Extract the [x, y] coordinate from the center of the cell holding the provided text.  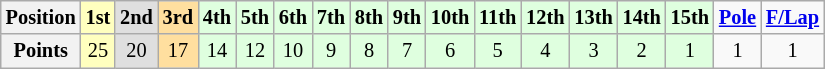
10 [293, 51]
6th [293, 17]
12th [545, 17]
5th [255, 17]
15th [690, 17]
8th [369, 17]
5 [498, 51]
25 [98, 51]
7 [407, 51]
7th [331, 17]
4 [545, 51]
3rd [178, 17]
9th [407, 17]
F/Lap [792, 17]
6 [450, 51]
1st [98, 17]
2 [642, 51]
11th [498, 17]
3 [593, 51]
14th [642, 17]
10th [450, 17]
14 [217, 51]
4th [217, 17]
2nd [136, 17]
9 [331, 51]
12 [255, 51]
17 [178, 51]
13th [593, 17]
Points [41, 51]
Position [41, 17]
20 [136, 51]
8 [369, 51]
Pole [738, 17]
